Capture the cell that displays the provided text and extract its [X, Y] central coordinate. 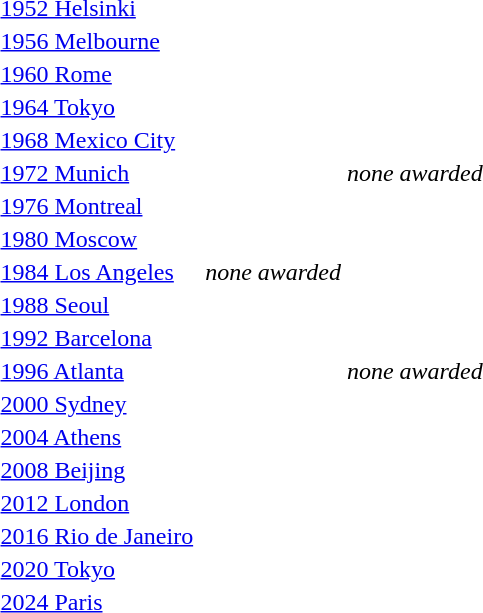
none awarded [274, 272]
